From the cell containing the given text, extract its center point as (X, Y) coordinate. 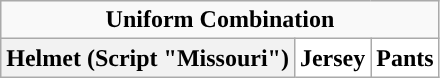
Helmet (Script "Missouri") (148, 58)
Jersey (332, 58)
Pants (405, 58)
Uniform Combination (220, 20)
